Identify which cell holds the provided text, then report its [x, y] central coordinate. 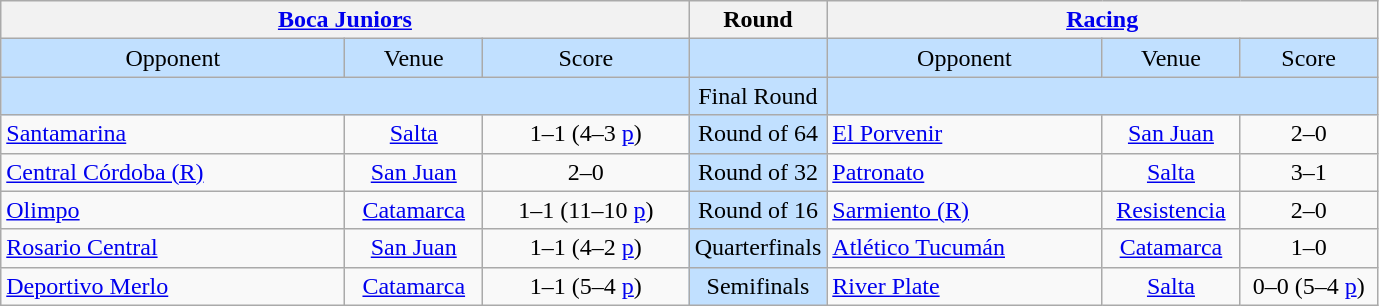
Deportivo Merlo [173, 286]
El Porvenir [964, 134]
1–1 (4–3 p) [586, 134]
Central Córdoba (R) [173, 172]
Atlético Tucumán [964, 248]
Round of 32 [758, 172]
Round of 64 [758, 134]
Quarterfinals [758, 248]
1–0 [1309, 248]
0–0 (5–4 p) [1309, 286]
1–1 (11–10 p) [586, 210]
Rosario Central [173, 248]
Boca Juniors [345, 20]
Patronato [964, 172]
Round [758, 20]
1–1 (4–2 p) [586, 248]
Sarmiento (R) [964, 210]
Santamarina [173, 134]
Racing [1102, 20]
Final Round [758, 96]
Round of 16 [758, 210]
3–1 [1309, 172]
1–1 (5–4 p) [586, 286]
Olimpo [173, 210]
Resistencia [1171, 210]
River Plate [964, 286]
Semifinals [758, 286]
